Identify which cell holds the provided text, then report its (x, y) central coordinate. 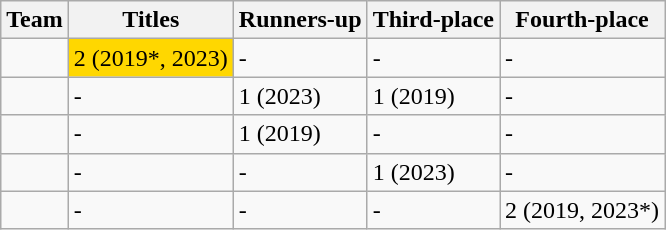
Team (35, 20)
2 (2019, 2023*) (582, 210)
Third-place (433, 20)
2 (2019*, 2023) (150, 58)
Fourth-place (582, 20)
Titles (150, 20)
Runners-up (300, 20)
